Identify which cell holds the provided text, then report its [X, Y] central coordinate. 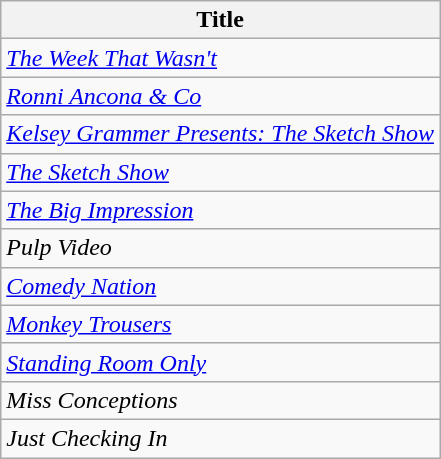
Standing Room Only [220, 362]
The Sketch Show [220, 172]
Miss Conceptions [220, 400]
Kelsey Grammer Presents: The Sketch Show [220, 134]
Monkey Trousers [220, 324]
Comedy Nation [220, 286]
Ronni Ancona & Co [220, 96]
The Week That Wasn't [220, 58]
The Big Impression [220, 210]
Just Checking In [220, 438]
Pulp Video [220, 248]
Title [220, 20]
